Find where the given text appears and provide that cell's center as [X, Y] coordinate. 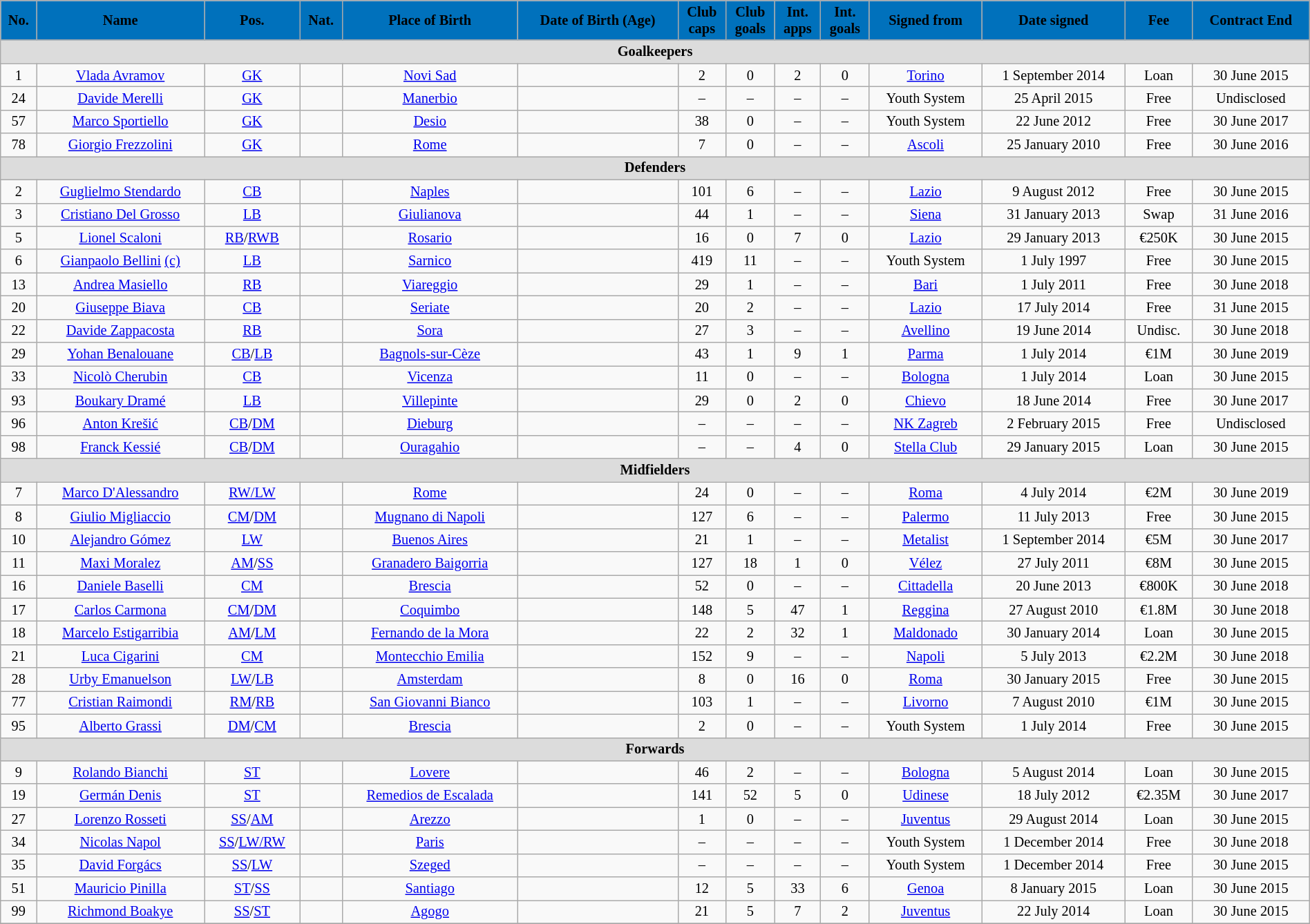
Boukary Dramé [120, 401]
€8M [1159, 563]
Livorno [926, 702]
34 [19, 842]
David Forgács [120, 865]
€800K [1159, 586]
Desio [430, 122]
Marco Sportiello [120, 122]
Int.apps [797, 20]
San Giovanni Bianco [430, 702]
Name [120, 20]
29 August 2014 [1054, 819]
Daniele Baselli [120, 586]
10 [19, 540]
Richmond Boakye [120, 912]
17 July 2014 [1054, 307]
98 [19, 447]
Villepinte [430, 401]
8 January 2015 [1054, 889]
Paris [430, 842]
Franck Kessié [120, 447]
Germán Denis [120, 796]
€1.8M [1159, 610]
Napoli [926, 656]
152 [702, 656]
LW [253, 540]
Cristiano Del Grosso [120, 215]
Bari [926, 285]
19 [19, 796]
Undisc. [1159, 331]
17 [19, 610]
47 [797, 610]
Udinese [926, 796]
Clubgoals [750, 20]
4 [797, 447]
LW/LB [253, 680]
141 [702, 796]
Date signed [1054, 20]
Genoa [926, 889]
78 [19, 145]
Marcelo Estigarribia [120, 633]
25 January 2010 [1054, 145]
Andrea Masiello [120, 285]
Sarnico [430, 261]
57 [19, 122]
NK Zagreb [926, 423]
31 June 2016 [1251, 215]
44 [702, 215]
Palermo [926, 517]
Parma [926, 354]
18 July 2012 [1054, 796]
RM/RB [253, 702]
€250K [1159, 238]
DM/CM [253, 726]
Guglielmo Stendardo [120, 191]
€2.35M [1159, 796]
2 February 2015 [1054, 423]
22 June 2012 [1054, 122]
Giuseppe Biava [120, 307]
Buenos Aires [430, 540]
Reggina [926, 610]
7 August 2010 [1054, 702]
€5M [1159, 540]
Date of Birth (Age) [598, 20]
22 July 2014 [1054, 912]
5 August 2014 [1054, 772]
Vicenza [430, 377]
99 [19, 912]
Rolando Bianchi [120, 772]
Bagnols-sur-Cèze [430, 354]
Metalist [926, 540]
27 August 2010 [1054, 610]
Signed from [926, 20]
Vlada Avramov [120, 75]
Torino [926, 75]
Goalkeepers [655, 52]
148 [702, 610]
Gianpaolo Bellini (c) [120, 261]
25 April 2015 [1054, 98]
Contract End [1251, 20]
Place of Birth [430, 20]
Carlos Carmona [120, 610]
Lionel Scaloni [120, 238]
Amsterdam [430, 680]
Lorenzo Rosseti [120, 819]
Nicolas Napol [120, 842]
Sora [430, 331]
Giulianova [430, 215]
12 [702, 889]
Clubcaps [702, 20]
96 [19, 423]
103 [702, 702]
SS/LW/RW [253, 842]
Alberto Grassi [120, 726]
€2M [1159, 493]
SS/AM [253, 819]
Lovere [430, 772]
Giorgio Frezzolini [120, 145]
5 July 2013 [1054, 656]
Dieburg [430, 423]
18 June 2014 [1054, 401]
Arezzo [430, 819]
Agogo [430, 912]
Forwards [655, 749]
93 [19, 401]
Pos. [253, 20]
Stella Club [926, 447]
Anton Krešić [120, 423]
Ascoli [926, 145]
Nicolò Cherubin [120, 377]
30 January 2015 [1054, 680]
ST/SS [253, 889]
46 [702, 772]
Naples [430, 191]
27 July 2011 [1054, 563]
CB/LB [253, 354]
Swap [1159, 215]
20 June 2013 [1054, 586]
Int.goals [846, 20]
€2.2M [1159, 656]
Giulio Migliaccio [120, 517]
Fee [1159, 20]
13 [19, 285]
Maxi Moralez [120, 563]
AM/LM [253, 633]
Luca Cigarini [120, 656]
Szeged [430, 865]
Vélez [926, 563]
Avellino [926, 331]
31 June 2015 [1251, 307]
Coquimbo [430, 610]
29 January 2013 [1054, 238]
Fernando de la Mora [430, 633]
419 [702, 261]
Manerbio [430, 98]
31 January 2013 [1054, 215]
RW/LW [253, 493]
Montecchio Emilia [430, 656]
30 June 2016 [1251, 145]
19 June 2014 [1054, 331]
51 [19, 889]
RB/RWB [253, 238]
Marco D'Alessandro [120, 493]
Granadero Baigorria [430, 563]
30 January 2014 [1054, 633]
Davide Merelli [120, 98]
28 [19, 680]
38 [702, 122]
1 July 2011 [1054, 285]
35 [19, 865]
SS/ST [253, 912]
Cittadella [926, 586]
Rosario [430, 238]
Mauricio Pinilla [120, 889]
No. [19, 20]
Novi Sad [430, 75]
Yohan Benalouane [120, 354]
Urby Emanuelson [120, 680]
AM/SS [253, 563]
Remedios de Escalada [430, 796]
11 July 2013 [1054, 517]
95 [19, 726]
Defenders [655, 168]
77 [19, 702]
9 August 2012 [1054, 191]
1 July 1997 [1054, 261]
Maldonado [926, 633]
SS/LW [253, 865]
Midfielders [655, 470]
Santiago [430, 889]
Chievo [926, 401]
4 July 2014 [1054, 493]
101 [702, 191]
Cristian Raimondi [120, 702]
Seriate [430, 307]
Viareggio [430, 285]
Davide Zappacosta [120, 331]
Alejandro Gómez [120, 540]
29 January 2015 [1054, 447]
32 [797, 633]
43 [702, 354]
Siena [926, 215]
Ouragahio [430, 447]
Nat. [321, 20]
Mugnano di Napoli [430, 517]
